Scan for the cell matching the given text and deliver its [x, y] coordinate at center. 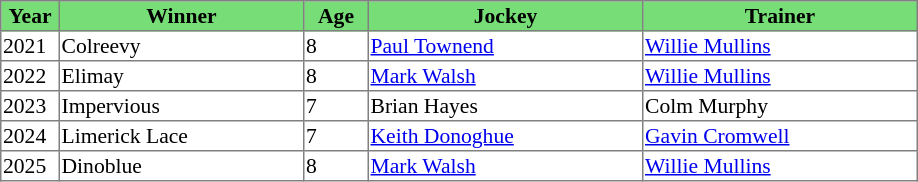
Impervious [181, 106]
Brian Hayes [505, 106]
Winner [181, 16]
Age [336, 16]
Colm Murphy [780, 106]
2025 [30, 166]
2021 [30, 46]
Trainer [780, 16]
Elimay [181, 76]
Colreevy [181, 46]
Dinoblue [181, 166]
Keith Donoghue [505, 136]
2022 [30, 76]
Limerick Lace [181, 136]
Year [30, 16]
2024 [30, 136]
Jockey [505, 16]
Paul Townend [505, 46]
2023 [30, 106]
Gavin Cromwell [780, 136]
